Return the (x, y) coordinate for the center point of the cell that contains the specified text.  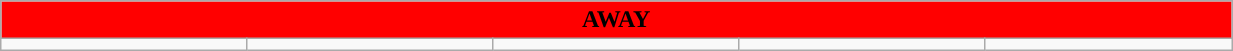
AWAY (616, 20)
